Pinpoint the cell where the given text exists, returning its [x, y] midpoint coordinate. 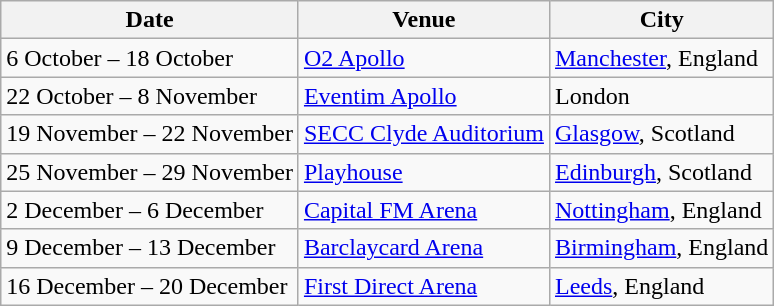
O2 Apollo [424, 58]
2 December – 6 December [150, 210]
Capital FM Arena [424, 210]
London [661, 96]
Venue [424, 20]
6 October – 18 October [150, 58]
Nottingham, England [661, 210]
25 November – 29 November [150, 172]
22 October – 8 November [150, 96]
Barclaycard Arena [424, 248]
9 December – 13 December [150, 248]
16 December – 20 December [150, 286]
Manchester, England [661, 58]
Leeds, England [661, 286]
Edinburgh, Scotland [661, 172]
19 November – 22 November [150, 134]
Playhouse [424, 172]
Date [150, 20]
Glasgow, Scotland [661, 134]
SECC Clyde Auditorium [424, 134]
First Direct Arena [424, 286]
Birmingham, England [661, 248]
Eventim Apollo [424, 96]
City [661, 20]
